From the cell containing the given text, extract its center point as (x, y) coordinate. 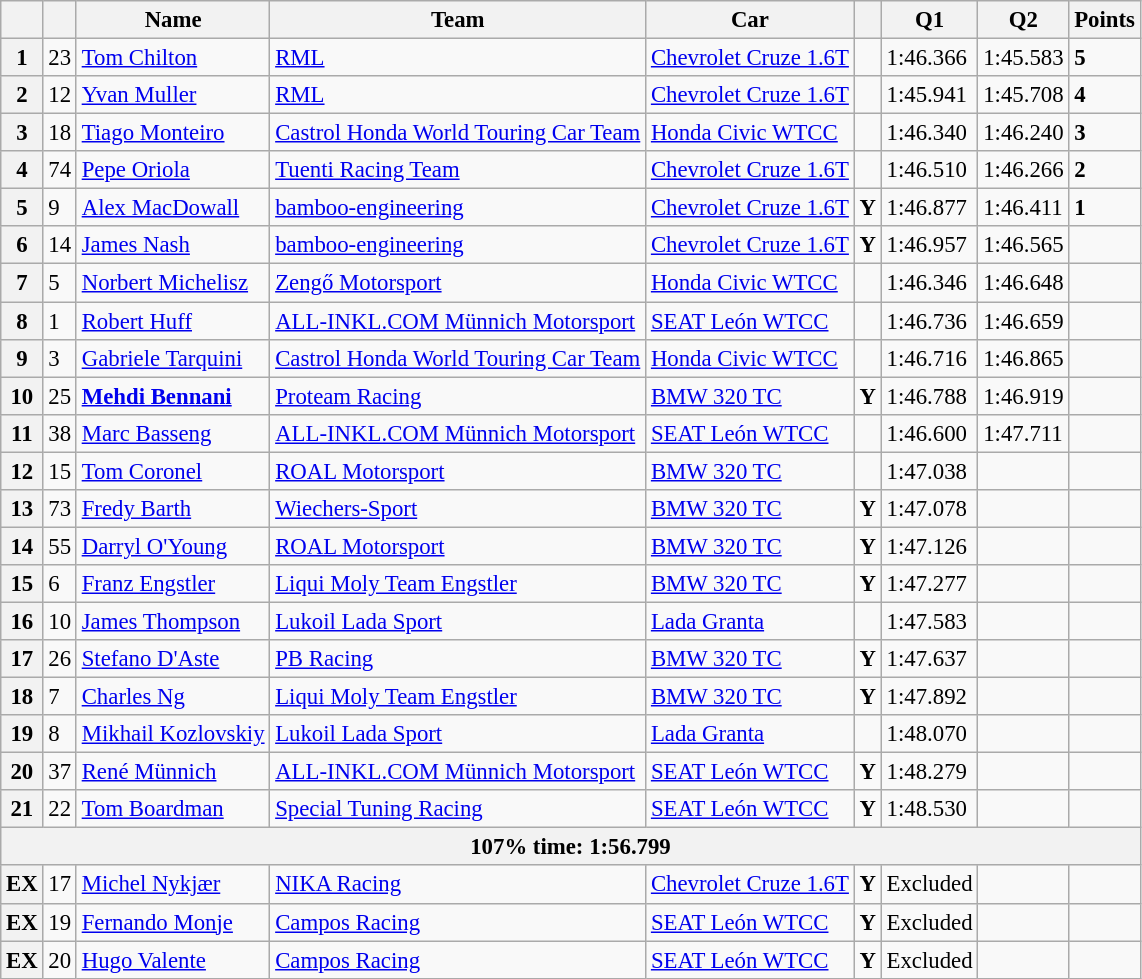
1:46.788 (930, 396)
Michel Nykjær (172, 885)
1:46.510 (930, 170)
Tuenti Racing Team (458, 170)
1:46.411 (1024, 208)
Fredy Barth (172, 509)
James Nash (172, 245)
1:46.957 (930, 245)
26 (60, 659)
1:46.736 (930, 321)
NIKA Racing (458, 885)
Charles Ng (172, 697)
1:47.126 (930, 546)
Yvan Muller (172, 95)
Points (1104, 20)
1:47.078 (930, 509)
Name (172, 20)
Tom Coronel (172, 471)
Tom Chilton (172, 58)
1:46.865 (1024, 358)
1:46.366 (930, 58)
1:48.070 (930, 734)
1:45.941 (930, 95)
Mikhail Kozlovskiy (172, 734)
1:46.648 (1024, 283)
Franz Engstler (172, 584)
73 (60, 509)
16 (22, 621)
22 (60, 809)
1:47.892 (930, 697)
1:45.583 (1024, 58)
1:47.637 (930, 659)
Darryl O'Young (172, 546)
55 (60, 546)
Q2 (1024, 20)
Wiechers-Sport (458, 509)
1:46.877 (930, 208)
1:46.659 (1024, 321)
Tom Boardman (172, 809)
Robert Huff (172, 321)
Fernando Monje (172, 922)
Team (458, 20)
Alex MacDowall (172, 208)
38 (60, 433)
Hugo Valente (172, 960)
21 (22, 809)
23 (60, 58)
Stefano D'Aste (172, 659)
1:46.565 (1024, 245)
1:48.530 (930, 809)
1:47.277 (930, 584)
13 (22, 509)
1:47.038 (930, 471)
René Münnich (172, 772)
1:46.600 (930, 433)
1:46.919 (1024, 396)
Tiago Monteiro (172, 133)
Gabriele Tarquini (172, 358)
1:45.708 (1024, 95)
1:47.583 (930, 621)
Car (750, 20)
11 (22, 433)
1:48.279 (930, 772)
1:46.346 (930, 283)
1:46.240 (1024, 133)
25 (60, 396)
Zengő Motorsport (458, 283)
Pepe Oriola (172, 170)
1:47.711 (1024, 433)
1:46.716 (930, 358)
PB Racing (458, 659)
Special Tuning Racing (458, 809)
Marc Basseng (172, 433)
74 (60, 170)
1:46.340 (930, 133)
37 (60, 772)
Norbert Michelisz (172, 283)
Proteam Racing (458, 396)
107% time: 1:56.799 (570, 847)
Q1 (930, 20)
Mehdi Bennani (172, 396)
James Thompson (172, 621)
1:46.266 (1024, 170)
